Detect which cell encompasses the target text, then output its [X, Y] center coordinate. 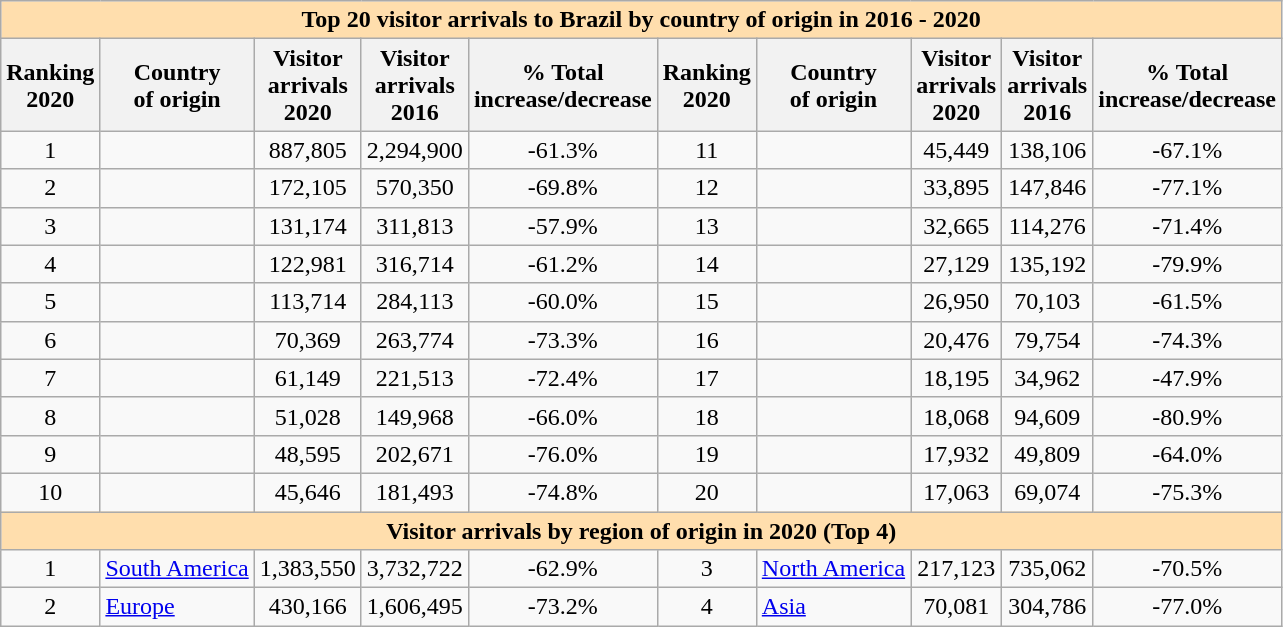
-69.8% [562, 188]
12 [706, 188]
17,932 [956, 454]
122,981 [308, 264]
311,813 [414, 226]
-74.8% [562, 492]
17,063 [956, 492]
5 [50, 302]
202,671 [414, 454]
10 [50, 492]
-77.0% [1188, 607]
221,513 [414, 378]
1,606,495 [414, 607]
-77.1% [1188, 188]
147,846 [1048, 188]
-75.3% [1188, 492]
18,195 [956, 378]
Visitor arrivals by region of origin in 2020 (Top 4) [642, 531]
13 [706, 226]
North America [833, 569]
17 [706, 378]
217,123 [956, 569]
316,714 [414, 264]
-79.9% [1188, 264]
304,786 [1048, 607]
2,294,900 [414, 150]
33,895 [956, 188]
114,276 [1048, 226]
3,732,722 [414, 569]
1,383,550 [308, 569]
-80.9% [1188, 416]
-62.9% [562, 569]
19 [706, 454]
-70.5% [1188, 569]
-73.3% [562, 340]
18 [706, 416]
-47.9% [1188, 378]
61,149 [308, 378]
430,166 [308, 607]
49,809 [1048, 454]
-61.3% [562, 150]
9 [50, 454]
32,665 [956, 226]
79,754 [1048, 340]
-61.2% [562, 264]
570,350 [414, 188]
51,028 [308, 416]
15 [706, 302]
27,129 [956, 264]
181,493 [414, 492]
138,106 [1048, 150]
135,192 [1048, 264]
70,081 [956, 607]
735,062 [1048, 569]
-64.0% [1188, 454]
70,369 [308, 340]
8 [50, 416]
-72.4% [562, 378]
45,646 [308, 492]
-76.0% [562, 454]
172,105 [308, 188]
-74.3% [1188, 340]
-61.5% [1188, 302]
45,449 [956, 150]
Europe [177, 607]
48,595 [308, 454]
6 [50, 340]
26,950 [956, 302]
14 [706, 264]
Top 20 visitor arrivals to Brazil by country of origin in 2016 - 2020 [642, 20]
South America [177, 569]
-57.9% [562, 226]
18,068 [956, 416]
113,714 [308, 302]
20 [706, 492]
-67.1% [1188, 150]
11 [706, 150]
94,609 [1048, 416]
Asia [833, 607]
263,774 [414, 340]
284,113 [414, 302]
20,476 [956, 340]
131,174 [308, 226]
34,962 [1048, 378]
-60.0% [562, 302]
70,103 [1048, 302]
-71.4% [1188, 226]
149,968 [414, 416]
7 [50, 378]
69,074 [1048, 492]
887,805 [308, 150]
-66.0% [562, 416]
16 [706, 340]
-73.2% [562, 607]
